Detect which cell encompasses the target text, then output its (X, Y) center coordinate. 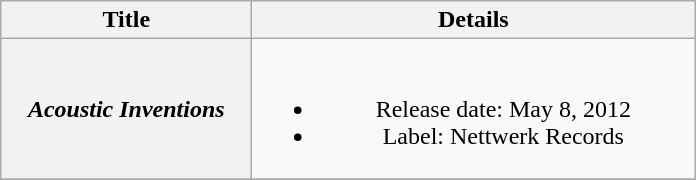
Details (474, 20)
Release date: May 8, 2012Label: Nettwerk Records (474, 109)
Title (126, 20)
Acoustic Inventions (126, 109)
